Pinpoint the cell where the given text exists, returning its (x, y) midpoint coordinate. 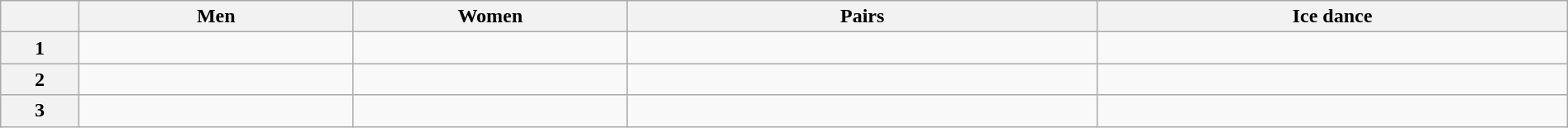
2 (40, 79)
1 (40, 48)
Pairs (863, 17)
Men (216, 17)
Women (490, 17)
Ice dance (1332, 17)
3 (40, 111)
